Detect which cell encompasses the target text, then output its (X, Y) center coordinate. 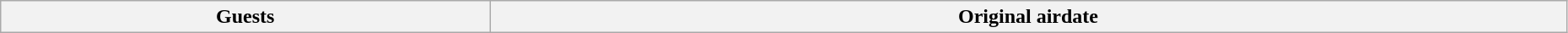
Guests (245, 17)
Original airdate (1029, 17)
